Locate the cell with the specified text and output its [X, Y] center coordinate. 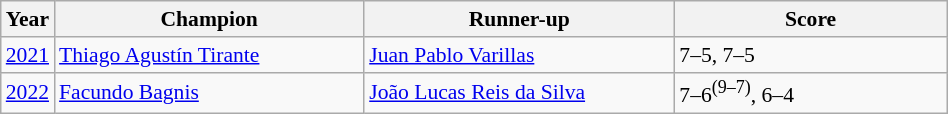
João Lucas Reis da Silva [519, 92]
7–5, 7–5 [810, 55]
Year [28, 19]
2021 [28, 55]
2022 [28, 92]
Runner-up [519, 19]
Juan Pablo Varillas [519, 55]
Facundo Bagnis [209, 92]
Score [810, 19]
Thiago Agustín Tirante [209, 55]
7–6(9–7), 6–4 [810, 92]
Champion [209, 19]
